Find where the given text appears and provide that cell's center as [x, y] coordinate. 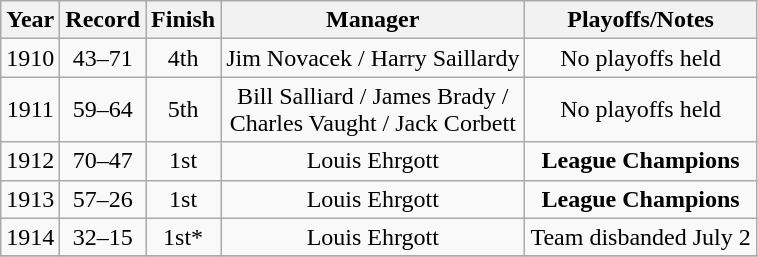
Finish [184, 20]
1st* [184, 237]
Bill Salliard / James Brady /Charles Vaught / Jack Corbett [373, 110]
1912 [30, 161]
Team disbanded July 2 [640, 237]
4th [184, 58]
32–15 [103, 237]
1910 [30, 58]
59–64 [103, 110]
Manager [373, 20]
5th [184, 110]
Playoffs/Notes [640, 20]
70–47 [103, 161]
1911 [30, 110]
1914 [30, 237]
57–26 [103, 199]
Jim Novacek / Harry Saillardy [373, 58]
Year [30, 20]
Record [103, 20]
43–71 [103, 58]
1913 [30, 199]
